Capture the cell that displays the provided text and extract its [x, y] central coordinate. 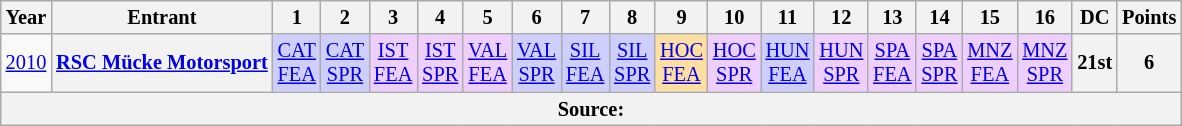
CATFEA [297, 63]
15 [990, 17]
Entrant [162, 17]
8 [632, 17]
11 [788, 17]
HOCFEA [682, 63]
9 [682, 17]
VALSPR [536, 63]
4 [440, 17]
SILFEA [585, 63]
1 [297, 17]
10 [734, 17]
21st [1094, 63]
5 [488, 17]
Source: [591, 109]
VALFEA [488, 63]
14 [939, 17]
MNZSPR [1044, 63]
Points [1149, 17]
ISTFEA [393, 63]
SILSPR [632, 63]
13 [892, 17]
2 [345, 17]
HOCSPR [734, 63]
3 [393, 17]
MNZFEA [990, 63]
ISTSPR [440, 63]
12 [841, 17]
HUNFEA [788, 63]
2010 [26, 63]
Year [26, 17]
RSC Mücke Motorsport [162, 63]
SPAFEA [892, 63]
16 [1044, 17]
CATSPR [345, 63]
SPASPR [939, 63]
DC [1094, 17]
7 [585, 17]
HUNSPR [841, 63]
